Identify which cell holds the provided text, then report its (x, y) central coordinate. 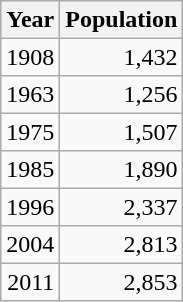
1908 (30, 56)
1,432 (122, 56)
1,890 (122, 170)
2004 (30, 244)
Year (30, 20)
2,813 (122, 244)
1996 (30, 206)
2,853 (122, 282)
1,256 (122, 94)
1985 (30, 170)
1975 (30, 132)
1963 (30, 94)
2011 (30, 282)
Population (122, 20)
1,507 (122, 132)
2,337 (122, 206)
